Return [X, Y] of the center of cell containing provided text 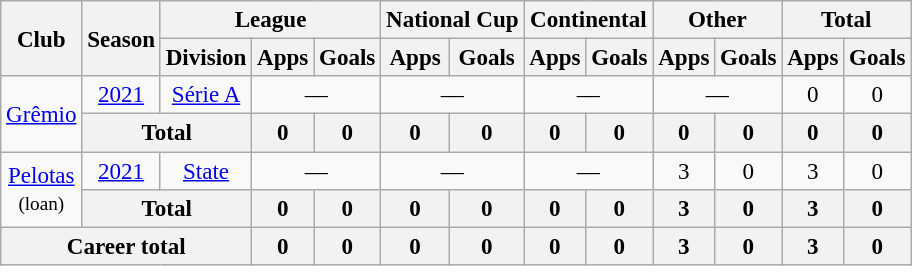
Série A [206, 95]
Club [42, 38]
Season [122, 38]
Career total [126, 246]
Other [718, 20]
State [206, 171]
National Cup [452, 20]
Division [206, 58]
Grêmio [42, 114]
League [270, 20]
Continental [588, 20]
Pelotas(loan) [42, 190]
